Locate the cell with the specified text and output its (x, y) center coordinate. 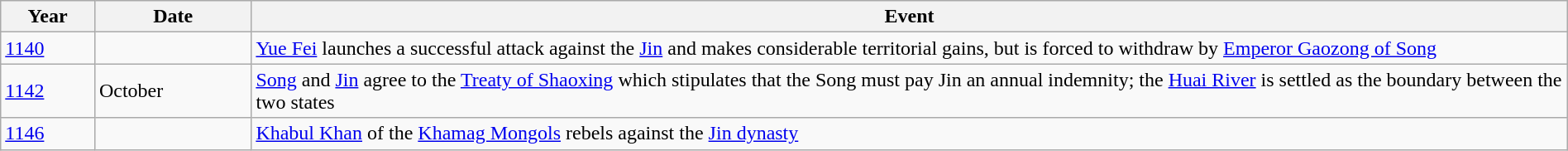
Khabul Khan of the Khamag Mongols rebels against the Jin dynasty (910, 134)
Yue Fei launches a successful attack against the Jin and makes considerable territorial gains, but is forced to withdraw by Emperor Gaozong of Song (910, 48)
Date (172, 17)
Event (910, 17)
Year (48, 17)
1140 (48, 48)
1142 (48, 91)
1146 (48, 134)
October (172, 91)
